Identify which cell holds the provided text, then report its (X, Y) central coordinate. 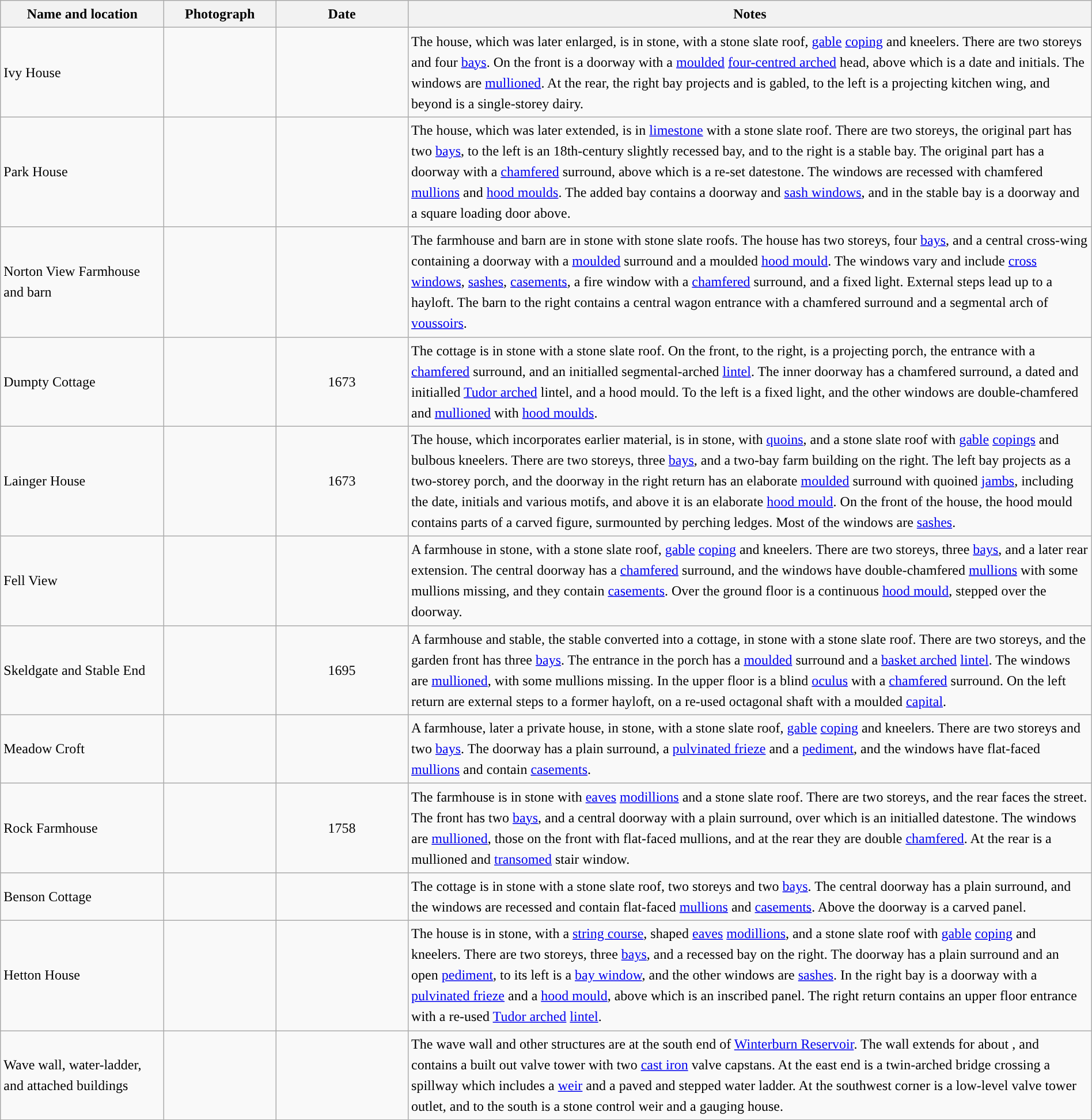
Rock Farmhouse (82, 828)
Benson Cottage (82, 896)
Norton View Farmhouse and barn (82, 282)
1758 (342, 828)
Name and location (82, 14)
Hetton House (82, 975)
Meadow Croft (82, 749)
Date (342, 14)
Park House (82, 172)
Dumpty Cottage (82, 381)
Wave wall, water-ladder, and attached buildings (82, 1076)
Lainger House (82, 481)
1695 (342, 670)
Photograph (220, 14)
Skeldgate and Stable End (82, 670)
Ivy House (82, 73)
Notes (750, 14)
Fell View (82, 580)
